Detect which cell encompasses the target text, then output its [x, y] center coordinate. 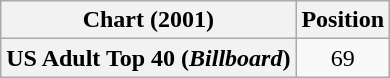
69 [343, 58]
Position [343, 20]
US Adult Top 40 (Billboard) [148, 58]
Chart (2001) [148, 20]
